Scan for the cell matching the given text and deliver its (X, Y) coordinate at center. 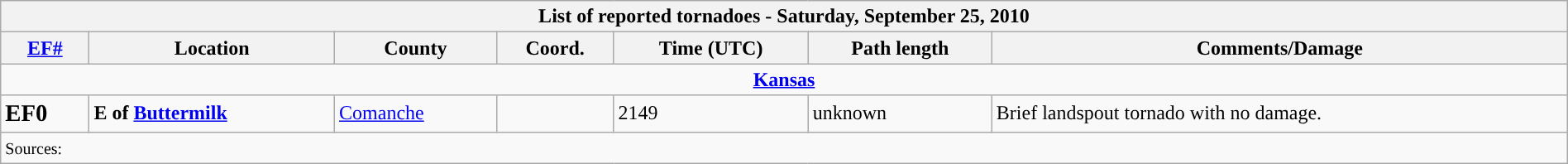
Location (212, 48)
Coord. (555, 48)
2149 (711, 113)
Path length (900, 48)
unknown (900, 113)
Comments/Damage (1279, 48)
Sources: (784, 147)
E of Buttermilk (212, 113)
Comanche (416, 113)
EF# (45, 48)
List of reported tornadoes - Saturday, September 25, 2010 (784, 17)
Brief landspout tornado with no damage. (1279, 113)
County (416, 48)
EF0 (45, 113)
Kansas (784, 80)
Time (UTC) (711, 48)
